Scan for the cell matching the given text and deliver its (X, Y) coordinate at center. 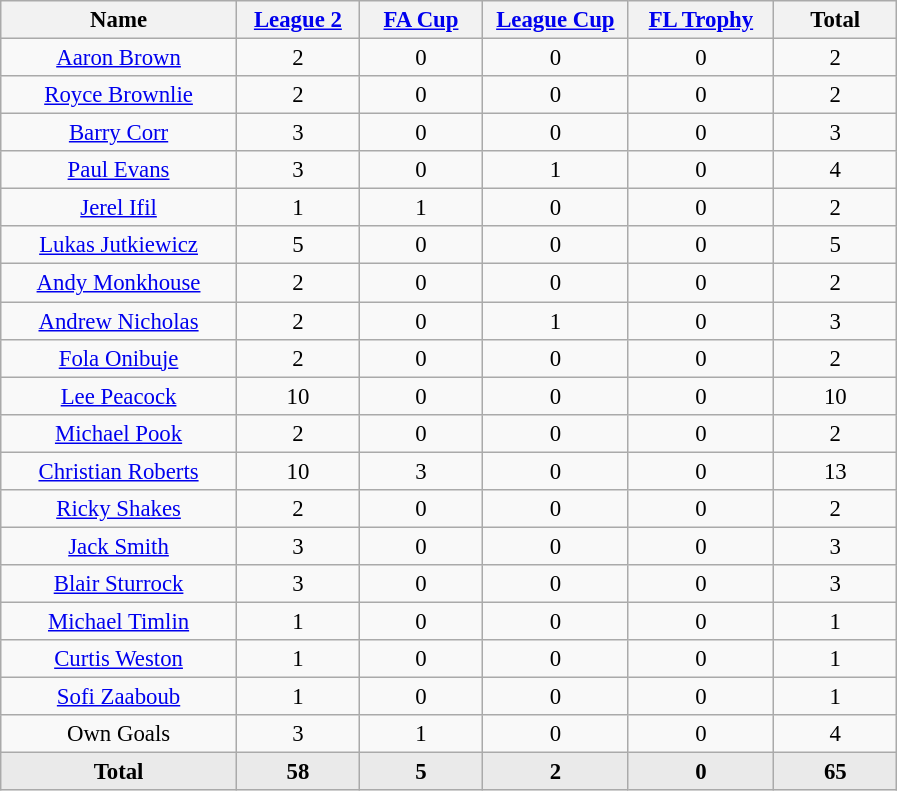
Paul Evans (119, 170)
Curtis Weston (119, 659)
58 (298, 772)
Jack Smith (119, 546)
Michael Pook (119, 433)
Royce Brownlie (119, 95)
Name (119, 20)
Lukas Jutkiewicz (119, 245)
Own Goals (119, 734)
Lee Peacock (119, 396)
Andrew Nicholas (119, 321)
League Cup (556, 20)
65 (836, 772)
Michael Timlin (119, 621)
Fola Onibuje (119, 358)
Jerel Ifil (119, 208)
Ricky Shakes (119, 509)
13 (836, 471)
Blair Sturrock (119, 584)
Aaron Brown (119, 58)
FL Trophy (701, 20)
Sofi Zaaboub (119, 697)
Barry Corr (119, 133)
League 2 (298, 20)
FA Cup (420, 20)
Christian Roberts (119, 471)
Andy Monkhouse (119, 283)
